Detect which cell encompasses the target text, then output its [x, y] center coordinate. 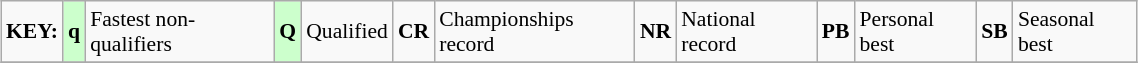
National record [746, 32]
SB [994, 32]
PB [836, 32]
Qualified [347, 32]
Q [288, 32]
NR [656, 32]
Personal best [916, 32]
Seasonal best [1075, 32]
CR [414, 32]
q [74, 32]
Fastest non-qualifiers [180, 32]
KEY: [32, 32]
Championships record [534, 32]
